For the text-containing cell, return its midpoint in (X, Y) coordinate format. 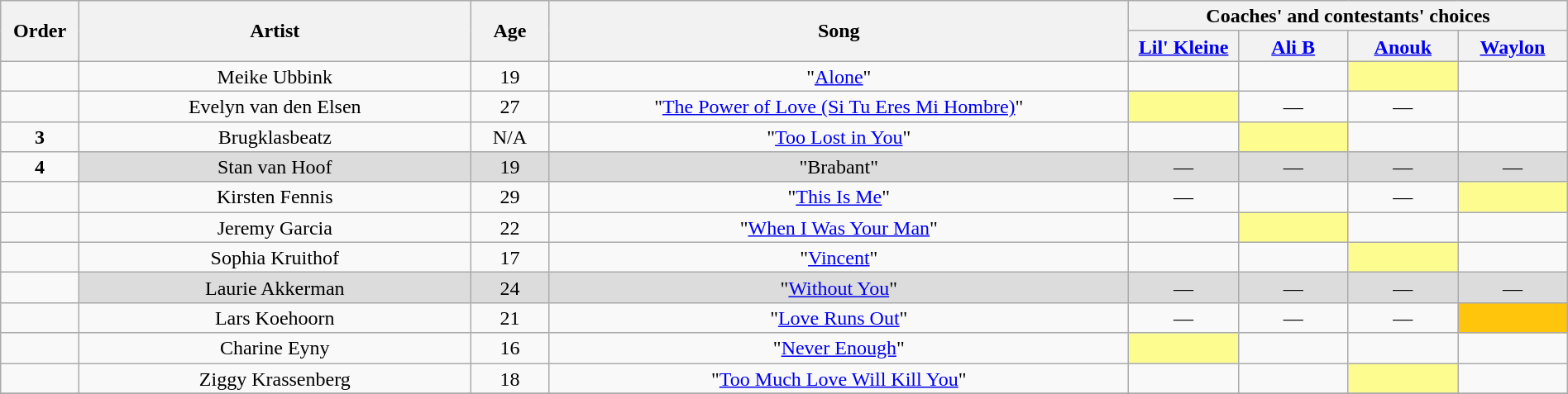
18 (509, 378)
Artist (275, 31)
Brugklasbeatz (275, 137)
3 (40, 137)
Charine Eyny (275, 349)
27 (509, 106)
4 (40, 167)
"This Is Me" (839, 197)
Order (40, 31)
Ali B (1293, 46)
Jeremy Garcia (275, 228)
Lil' Kleine (1184, 46)
"The Power of Love (Si Tu Eres Mi Hombre)" (839, 106)
29 (509, 197)
16 (509, 349)
N/A (509, 137)
17 (509, 258)
Ziggy Krassenberg (275, 378)
Waylon (1513, 46)
Evelyn van den Elsen (275, 106)
"Too Much Love Will Kill You" (839, 378)
"Vincent" (839, 258)
Coaches' and contestants' choices (1348, 17)
"Without You" (839, 287)
24 (509, 287)
22 (509, 228)
Stan van Hoof (275, 167)
"Alone" (839, 76)
Song (839, 31)
Kirsten Fennis (275, 197)
Lars Koehoorn (275, 317)
"When I Was Your Man" (839, 228)
"Too Lost in You" (839, 137)
Age (509, 31)
Meike Ubbink (275, 76)
21 (509, 317)
"Love Runs Out" (839, 317)
Laurie Akkerman (275, 287)
"Brabant" (839, 167)
"Never Enough" (839, 349)
Anouk (1403, 46)
Sophia Kruithof (275, 258)
